Pinpoint the cell where the given text exists, returning its (X, Y) midpoint coordinate. 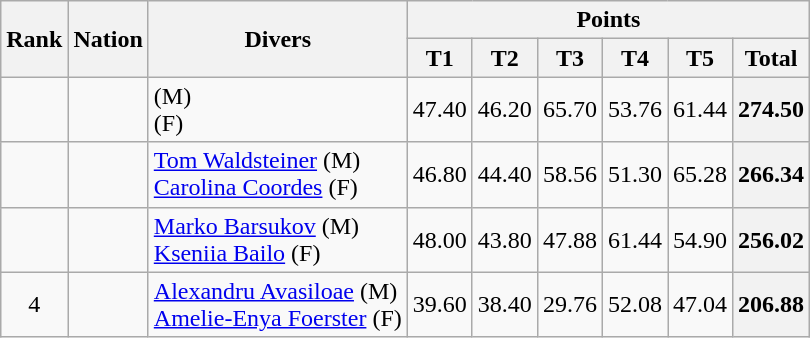
46.20 (504, 110)
274.50 (772, 110)
256.02 (772, 240)
Nation (108, 39)
58.56 (570, 174)
Rank (34, 39)
47.88 (570, 240)
38.40 (504, 304)
(M) (F) (278, 110)
46.80 (440, 174)
65.70 (570, 110)
T5 (700, 58)
Tom Waldsteiner (M)Carolina Coordes (F) (278, 174)
Total (772, 58)
Points (608, 20)
47.04 (700, 304)
48.00 (440, 240)
43.80 (504, 240)
T4 (634, 58)
52.08 (634, 304)
T2 (504, 58)
Divers (278, 39)
266.34 (772, 174)
Marko Barsukov (M)Kseniia Bailo (F) (278, 240)
53.76 (634, 110)
44.40 (504, 174)
65.28 (700, 174)
Alexandru Avasiloae (M)Amelie-Enya Foerster (F) (278, 304)
4 (34, 304)
54.90 (700, 240)
29.76 (570, 304)
206.88 (772, 304)
T1 (440, 58)
47.40 (440, 110)
51.30 (634, 174)
39.60 (440, 304)
T3 (570, 58)
